Return the [x, y] coordinate for the center point of the cell that contains the specified text.  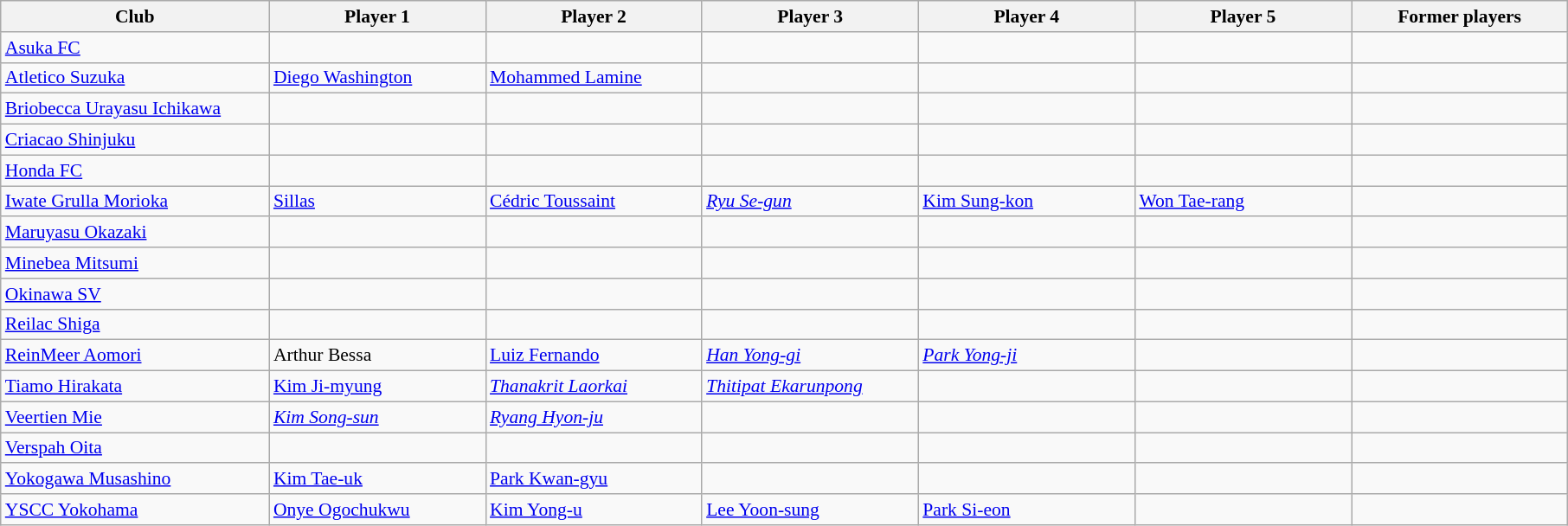
Kim Ji-myung [377, 387]
Veertien Mie [135, 417]
Ryu Se-gun [810, 202]
Player 3 [810, 16]
Player 4 [1026, 16]
Yokogawa Musashino [135, 479]
Briobecca Urayasu Ichikawa [135, 109]
Park Yong-ji [1026, 356]
Kim Song-sun [377, 417]
Luiz Fernando [594, 356]
Lee Yoon-sung [810, 510]
Thanakrit Laorkai [594, 387]
Park Kwan-gyu [594, 479]
Iwate Grulla Morioka [135, 202]
Maruyasu Okazaki [135, 233]
Player 2 [594, 16]
Criacao Shinjuku [135, 140]
Park Si-eon [1026, 510]
Han Yong-gi [810, 356]
Sillas [377, 202]
Tiamo Hirakata [135, 387]
Arthur Bessa [377, 356]
Kim Sung-kon [1026, 202]
Honda FC [135, 170]
Mohammed Lamine [594, 78]
Diego Washington [377, 78]
Thitipat Ekarunpong [810, 387]
Club [135, 16]
Former players [1460, 16]
Minebea Mitsumi [135, 263]
Ryang Hyon-ju [594, 417]
Cédric Toussaint [594, 202]
Player 1 [377, 16]
Atletico Suzuka [135, 78]
Won Tae-rang [1243, 202]
YSCC Yokohama [135, 510]
Onye Ogochukwu [377, 510]
Kim Yong-u [594, 510]
ReinMeer Aomori [135, 356]
Kim Tae-uk [377, 479]
Verspah Oita [135, 448]
Player 5 [1243, 16]
Okinawa SV [135, 294]
Asuka FC [135, 48]
Reilac Shiga [135, 324]
